Scan for the cell matching the given text and deliver its (x, y) coordinate at center. 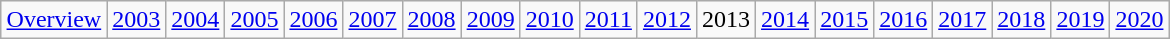
2003 (136, 20)
2012 (666, 20)
2010 (550, 20)
2019 (1080, 20)
2009 (490, 20)
2004 (196, 20)
2015 (844, 20)
2011 (608, 20)
Overview (54, 20)
2008 (432, 20)
2017 (962, 20)
2014 (786, 20)
2006 (314, 20)
2018 (1022, 20)
2005 (254, 20)
2007 (372, 20)
2016 (904, 20)
2020 (1140, 20)
2013 (726, 20)
